Output the [X, Y] coordinate of the center of the cell containing the given text.  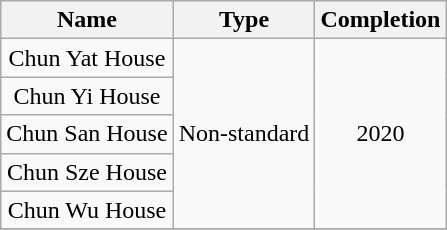
Chun Wu House [87, 210]
Chun Yi House [87, 96]
Chun Sze House [87, 172]
Completion [380, 20]
Chun Yat House [87, 58]
2020 [380, 134]
Type [244, 20]
Name [87, 20]
Non-standard [244, 134]
Chun San House [87, 134]
